Return [x, y] of the center of cell containing provided text 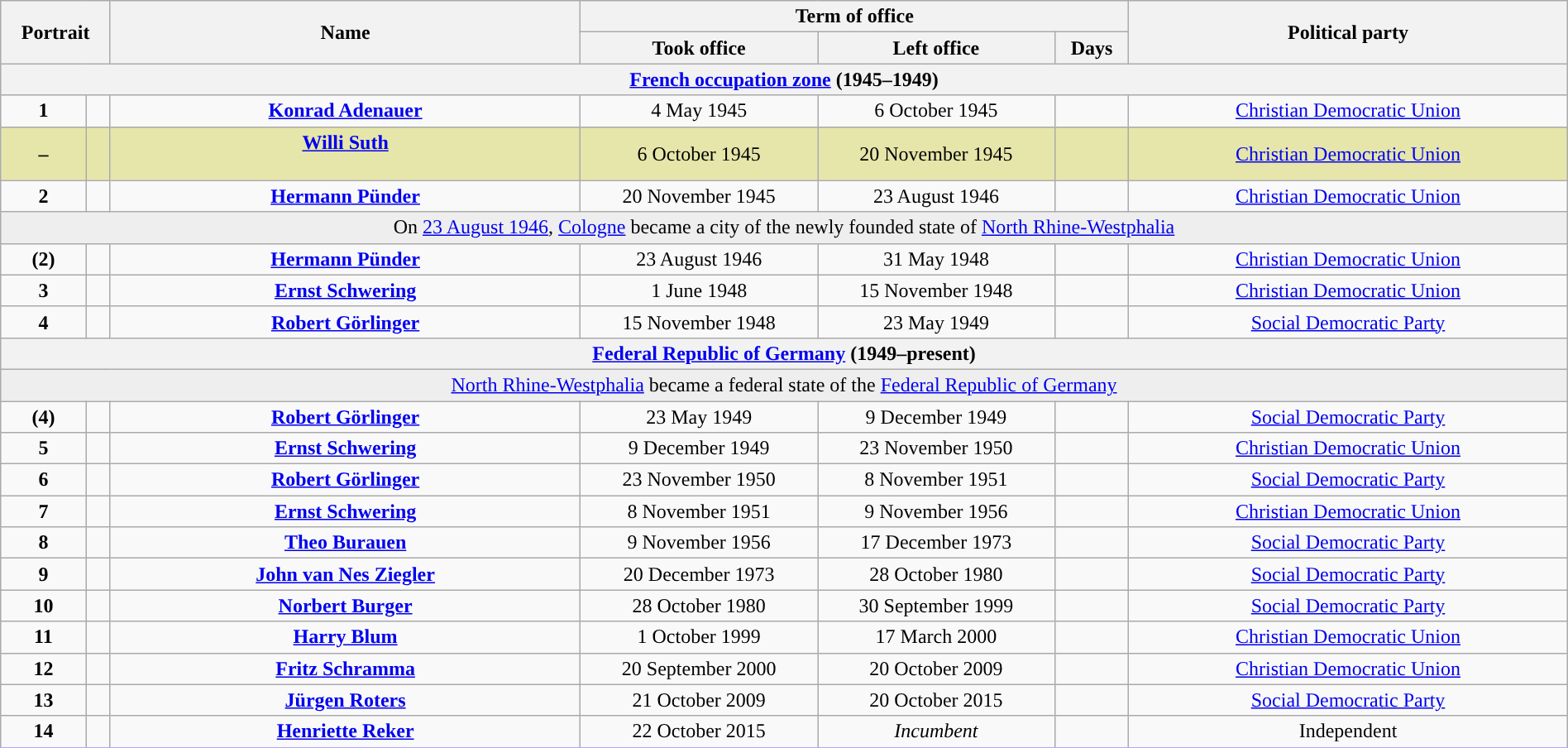
Portrait [56, 32]
Willi Suth [345, 154]
8 [43, 543]
Left office [936, 48]
1 June 1948 [700, 290]
30 September 1999 [936, 606]
4 [43, 322]
– [43, 154]
10 [43, 606]
11 [43, 637]
Independent [1348, 731]
6 [43, 480]
9 [43, 574]
1 [43, 111]
(4) [43, 416]
31 May 1948 [936, 259]
5 [43, 448]
7 [43, 511]
Term of office [855, 17]
20 September 2000 [700, 669]
Days [1092, 48]
2 [43, 196]
Took office [700, 48]
Theo Burauen [345, 543]
13 [43, 700]
1 October 1999 [700, 637]
French occupation zone (1945–1949) [784, 79]
Jürgen Roters [345, 700]
4 May 1945 [700, 111]
17 December 1973 [936, 543]
Name [345, 32]
17 March 2000 [936, 637]
20 October 2015 [936, 700]
20 October 2009 [936, 669]
John van Nes Ziegler [345, 574]
Henriette Reker [345, 731]
North Rhine-Westphalia became a federal state of the Federal Republic of Germany [784, 385]
20 December 1973 [700, 574]
On 23 August 1946, Cologne became a city of the newly founded state of North Rhine-Westphalia [784, 228]
Norbert Burger [345, 606]
14 [43, 731]
3 [43, 290]
Fritz Schramma [345, 669]
12 [43, 669]
Harry Blum [345, 637]
(2) [43, 259]
21 October 2009 [700, 700]
22 October 2015 [700, 731]
Federal Republic of Germany (1949–present) [784, 353]
Konrad Adenauer [345, 111]
Incumbent [936, 731]
Political party [1348, 32]
